Search for the cell housing the specified text and yield its [X, Y] center coordinate. 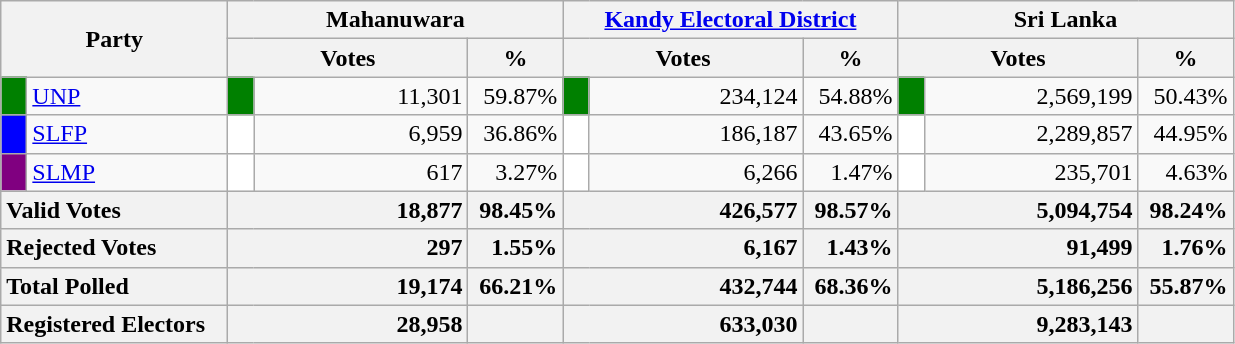
432,744 [683, 286]
11,301 [361, 96]
43.65% [850, 134]
Sri Lanka [1066, 20]
54.88% [850, 96]
633,030 [683, 324]
98.57% [850, 210]
55.87% [1186, 286]
SLMP [128, 172]
Kandy Electoral District [730, 20]
28,958 [348, 324]
Valid Votes [114, 210]
Rejected Votes [114, 248]
91,499 [1018, 248]
6,167 [683, 248]
1.76% [1186, 248]
18,877 [348, 210]
Registered Electors [114, 324]
5,094,754 [1018, 210]
234,124 [696, 96]
617 [361, 172]
426,577 [683, 210]
98.45% [516, 210]
2,569,199 [1031, 96]
9,283,143 [1018, 324]
3.27% [516, 172]
98.24% [1186, 210]
59.87% [516, 96]
Party [114, 39]
1.55% [516, 248]
4.63% [1186, 172]
UNP [128, 96]
2,289,857 [1031, 134]
SLFP [128, 134]
6,266 [696, 172]
44.95% [1186, 134]
6,959 [361, 134]
1.43% [850, 248]
235,701 [1031, 172]
Mahanuwara [396, 20]
19,174 [348, 286]
5,186,256 [1018, 286]
36.86% [516, 134]
68.36% [850, 286]
Total Polled [114, 286]
297 [348, 248]
50.43% [1186, 96]
186,187 [696, 134]
66.21% [516, 286]
1.47% [850, 172]
